Return (x, y) of the center of cell containing provided text 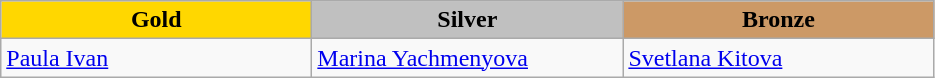
Gold (156, 20)
Bronze (778, 20)
Paula Ivan (156, 58)
Marina Yachmenyova (468, 58)
Svetlana Kitova (778, 58)
Silver (468, 20)
